Search for the cell housing the specified text and yield its [x, y] center coordinate. 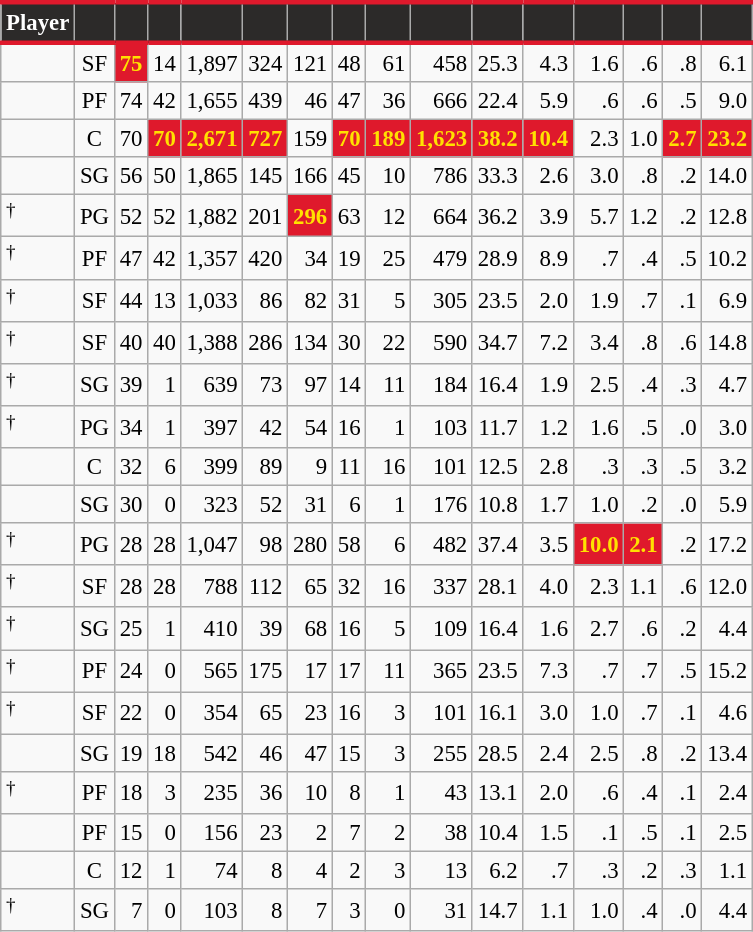
3.5 [548, 544]
7.3 [548, 671]
43 [442, 793]
75 [130, 62]
9.0 [727, 101]
58 [348, 544]
337 [442, 586]
61 [388, 62]
63 [348, 216]
14.7 [497, 910]
156 [212, 833]
3.4 [598, 342]
4.6 [727, 713]
34.7 [497, 342]
159 [310, 139]
4.7 [727, 385]
45 [348, 176]
Player [38, 22]
305 [442, 300]
97 [310, 385]
9 [310, 467]
6.1 [727, 62]
16.1 [497, 713]
109 [442, 629]
255 [442, 753]
6.9 [727, 300]
8.9 [548, 258]
28.1 [497, 586]
12.0 [727, 586]
786 [442, 176]
73 [266, 385]
3.2 [727, 467]
1,388 [212, 342]
4 [310, 871]
296 [310, 216]
1,897 [212, 62]
189 [388, 139]
68 [310, 629]
6.2 [497, 871]
36.2 [497, 216]
410 [212, 629]
201 [266, 216]
25.3 [497, 62]
399 [212, 467]
542 [212, 753]
354 [212, 713]
365 [442, 671]
1,655 [212, 101]
286 [266, 342]
7.2 [548, 342]
420 [266, 258]
2.8 [548, 467]
12.5 [497, 467]
458 [442, 62]
145 [266, 176]
38 [442, 833]
50 [164, 176]
324 [266, 62]
28.5 [497, 753]
12.8 [727, 216]
2.6 [548, 176]
3.9 [548, 216]
664 [442, 216]
590 [442, 342]
482 [442, 544]
323 [212, 505]
44 [130, 300]
235 [212, 793]
23.2 [727, 139]
184 [442, 385]
176 [442, 505]
10.2 [727, 258]
479 [442, 258]
22.4 [497, 101]
727 [266, 139]
14.0 [727, 176]
397 [212, 427]
1.7 [548, 505]
2.1 [644, 544]
639 [212, 385]
2,671 [212, 139]
13.4 [727, 753]
1,047 [212, 544]
54 [310, 427]
1,882 [212, 216]
10.8 [497, 505]
166 [310, 176]
24 [130, 671]
121 [310, 62]
15.2 [727, 671]
89 [266, 467]
1,033 [212, 300]
4.0 [548, 586]
1,357 [212, 258]
788 [212, 586]
48 [348, 62]
13.1 [497, 793]
14.8 [727, 342]
175 [266, 671]
1,865 [212, 176]
1,623 [442, 139]
56 [130, 176]
112 [266, 586]
134 [310, 342]
17.2 [727, 544]
33.3 [497, 176]
86 [266, 300]
10.0 [598, 544]
37.4 [497, 544]
4.3 [548, 62]
11.7 [497, 427]
82 [310, 300]
565 [212, 671]
439 [266, 101]
1.5 [548, 833]
666 [442, 101]
98 [266, 544]
38.2 [497, 139]
5.7 [598, 216]
280 [310, 544]
28.9 [497, 258]
